Determine the (X, Y) coordinate at the center of the cell enclosing the given text.  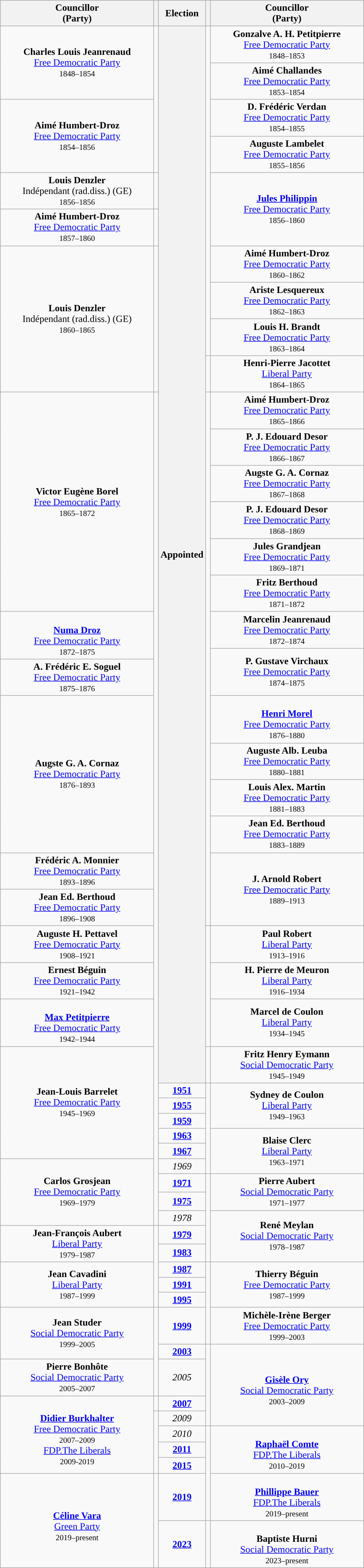
1963 (182, 1136)
1959 (182, 1121)
Appointed (182, 555)
Jean StuderSocial Democratic Party1999–2005 (77, 1333)
2009 (182, 1419)
Jean Ed. BerthoudFree Democratic Party1896–1908 (77, 907)
Baptiste HurniSocial Democratic Party2023–present (287, 1545)
1971 (182, 1183)
2007 (182, 1403)
A. Frédéric E. SoguelFree Democratic Party1875–1876 (77, 677)
Jean-François AubertLiberal Party1979–1987 (77, 1244)
Louis DenzlerIndépendant (rad.diss.) (GE)1860–1865 (77, 319)
Frédéric A. MonnierFree Democratic Party1893–1896 (77, 871)
Carlos GrosjeanFree Democratic Party1969–1979 (77, 1192)
Pierre AubertSocial Democratic Party1971–1977 (287, 1192)
J. Arnold RobertFree Democratic Party1889–1913 (287, 889)
1979 (182, 1235)
Blaise ClercLiberal Party1963–1971 (287, 1151)
2010 (182, 1434)
Victor Eugène BorelFree Democratic Party1865–1872 (77, 502)
Ernest BéguinFree Democratic Party1921–1942 (77, 981)
Aimé Humbert-DrozFree Democratic Party1865–1866 (287, 410)
Jean CavadiniLiberal Party1987–1999 (77, 1285)
1951 (182, 1091)
1983 (182, 1253)
1978 (182, 1218)
Pierre BonhôteSocial Democratic Party2005–2007 (77, 1377)
Henri MorelFree Democratic Party1876–1880 (287, 719)
Max PetitpierreFree Democratic Party1942–1944 (77, 1022)
Gisèle OrySocial Democratic Party2003–2009 (287, 1385)
Jules PhilippinFree Democratic Party1856–1860 (287, 209)
Fritz Henry EymannSocial Democratic Party1945–1949 (287, 1064)
Raphaël ComteFDP.The Liberals2010–2019 (287, 1450)
1991 (182, 1285)
Aimé ChallandesFree Democratic Party1853–1854 (287, 81)
Aimé Humbert-DrozFree Democratic Party1854–1856 (77, 136)
H. Pierre de MeuronLiberal Party1916–1934 (287, 981)
Gonzalve A. H. PetitpierreFree Democratic Party1848–1853 (287, 45)
Thierry BéguinFree Democratic Party1987–1999 (287, 1285)
Phillippe BauerFDP.The Liberals2019–present (287, 1497)
1987 (182, 1270)
Auguste H. PettavelFree Democratic Party1908–1921 (77, 944)
1975 (182, 1201)
Céline VaraGreen Party2019–present (77, 1521)
Fritz BerthoudFree Democratic Party1871–1872 (287, 593)
P. Gustave VirchauxFree Democratic Party1874–1875 (287, 672)
Louis DenzlerIndépendant (rad.diss.) (GE)1856–1856 (77, 191)
1999 (182, 1326)
P. J. Edouard DesorFree Democratic Party1868–1869 (287, 520)
Numa DrozFree Democratic Party1872–1875 (77, 635)
Louis Alex. MartinFree Democratic Party1881–1883 (287, 798)
Aimé Humbert-DrozFree Democratic Party1857–1860 (77, 227)
Didier BurkhalterFree Democratic Party2007–2009FDP.The Liberals2009-2019 (77, 1435)
2011 (182, 1450)
D. Frédéric VerdanFree Democratic Party1854–1855 (287, 118)
Marcelin JeanrenaudFree Democratic Party1872–1874 (287, 630)
Aimé Humbert-DrozFree Democratic Party1860–1862 (287, 264)
Election (182, 14)
2015 (182, 1465)
Jean Ed. BerthoudFree Democratic Party1883–1889 (287, 834)
Ariste LesquereuxFree Democratic Party1862–1863 (287, 300)
Henri-Pierre JacottetLiberal Party1864–1865 (287, 374)
2003 (182, 1351)
Auguste LambeletFree Democratic Party1855–1856 (287, 154)
Sydney de CoulonLiberal Party1949–1963 (287, 1106)
2005 (182, 1377)
Charles Louis JeanrenaudFree Democratic Party1848–1854 (77, 63)
Louis H. BrandtFree Democratic Party1863–1864 (287, 337)
1967 (182, 1151)
2023 (182, 1545)
P. J. Edouard DesorFree Democratic Party1866–1867 (287, 447)
Augste G. A. CornazFree Democratic Party1876–1893 (77, 774)
1995 (182, 1300)
Paul RobertLiberal Party1913–1916 (287, 944)
1955 (182, 1106)
Marcel de CoulonLiberal Party1934–1945 (287, 1022)
Jean-Louis BarreletFree Democratic Party1945–1969 (77, 1102)
René MeylanSocial Democratic Party1978–1987 (287, 1236)
Jules GrandjeanFree Democratic Party1869–1871 (287, 557)
1969 (182, 1166)
Michèle-Irène BergerFree Democratic Party1999–2003 (287, 1326)
2019 (182, 1497)
Auguste Alb. LeubaFree Democratic Party1880–1881 (287, 761)
Augste G. A. CornazFree Democratic Party1867–1868 (287, 484)
